Extract the [X, Y] coordinate from the center of the cell holding the provided text.  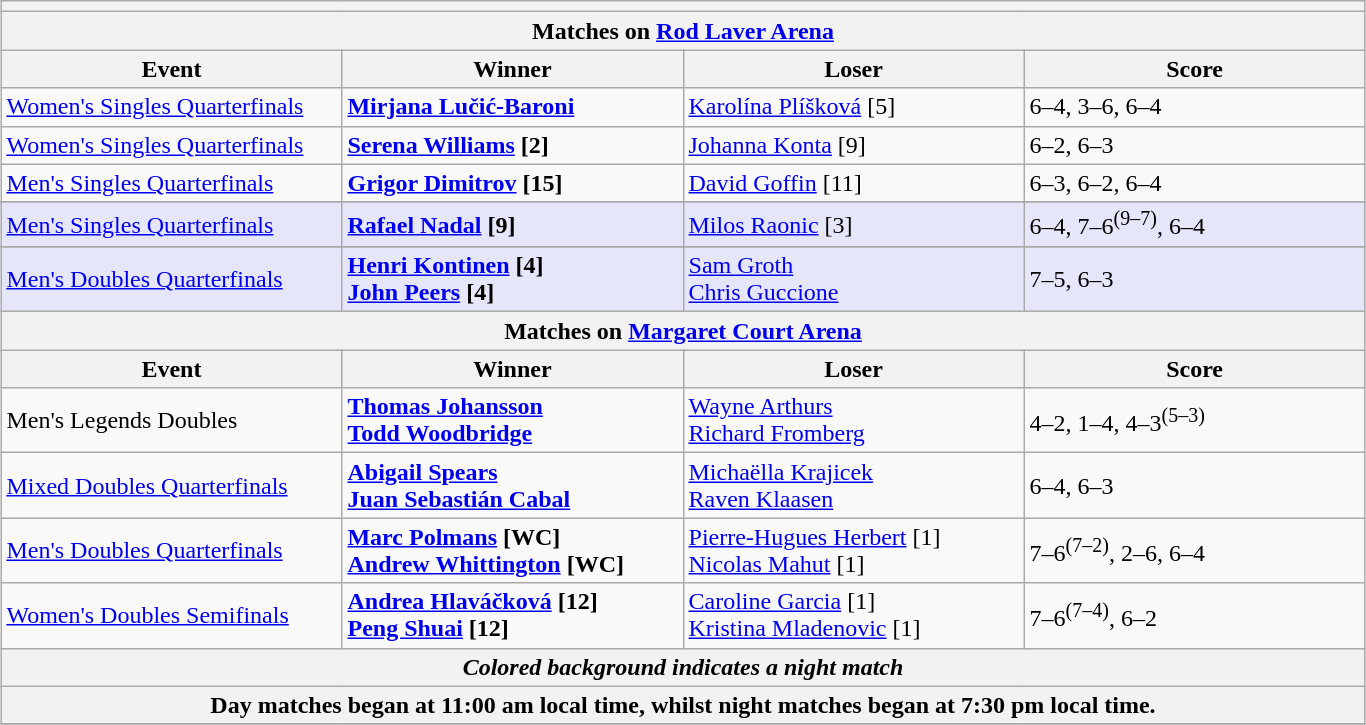
Day matches began at 11:00 am local time, whilst night matches began at 7:30 pm local time. [683, 705]
Marc Polmans [WC] Andrew Whittington [WC] [512, 550]
Matches on Rod Laver Arena [683, 31]
Michaëlla Krajicek Raven Klaasen [854, 486]
6–4, 3–6, 6–4 [1194, 107]
Rafael Nadal [9] [512, 224]
Caroline Garcia [1] Kristina Mladenovic [1] [854, 616]
Pierre-Hugues Herbert [1] Nicolas Mahut [1] [854, 550]
6–2, 6–3 [1194, 145]
Mirjana Lučić-Baroni [512, 107]
Mixed Doubles Quarterfinals [172, 486]
Karolína Plíšková [5] [854, 107]
7–6(7–2), 2–6, 6–4 [1194, 550]
Thomas Johansson Todd Woodbridge [512, 420]
Men's Legends Doubles [172, 420]
7–6(7–4), 6–2 [1194, 616]
Andrea Hlaváčková [12] Peng Shuai [12] [512, 616]
Milos Raonic [3] [854, 224]
Colored background indicates a night match [683, 667]
6–4, 7–6(9–7), 6–4 [1194, 224]
Wayne Arthurs Richard Fromberg [854, 420]
6–4, 6–3 [1194, 486]
6–3, 6–2, 6–4 [1194, 183]
Matches on Margaret Court Arena [683, 331]
Abigail Spears Juan Sebastián Cabal [512, 486]
4–2, 1–4, 4–3(5–3) [1194, 420]
Grigor Dimitrov [15] [512, 183]
7–5, 6–3 [1194, 280]
Serena Williams [2] [512, 145]
Johanna Konta [9] [854, 145]
Women's Doubles Semifinals [172, 616]
Henri Kontinen [4] John Peers [4] [512, 280]
Sam Groth Chris Guccione [854, 280]
David Goffin [11] [854, 183]
